Provide the (x, y) coordinate of the cell's center where the given text is located.  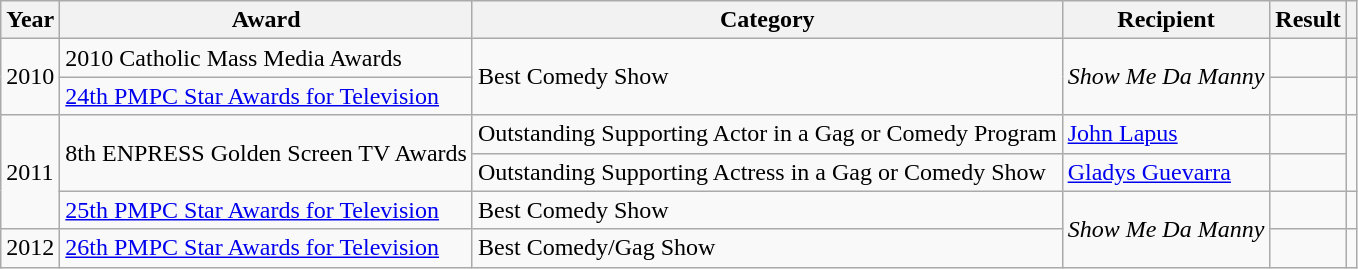
25th PMPC Star Awards for Television (266, 210)
Category (767, 20)
2010 Catholic Mass Media Awards (266, 58)
2012 (30, 248)
Result (1308, 20)
26th PMPC Star Awards for Television (266, 248)
8th ENPRESS Golden Screen TV Awards (266, 153)
2010 (30, 77)
Recipient (1166, 20)
Gladys Guevarra (1166, 172)
Outstanding Supporting Actress in a Gag or Comedy Show (767, 172)
Outstanding Supporting Actor in a Gag or Comedy Program (767, 134)
24th PMPC Star Awards for Television (266, 96)
Best Comedy/Gag Show (767, 248)
Award (266, 20)
Year (30, 20)
John Lapus (1166, 134)
2011 (30, 172)
